Extract the [x, y] coordinate from the center of the cell holding the provided text.  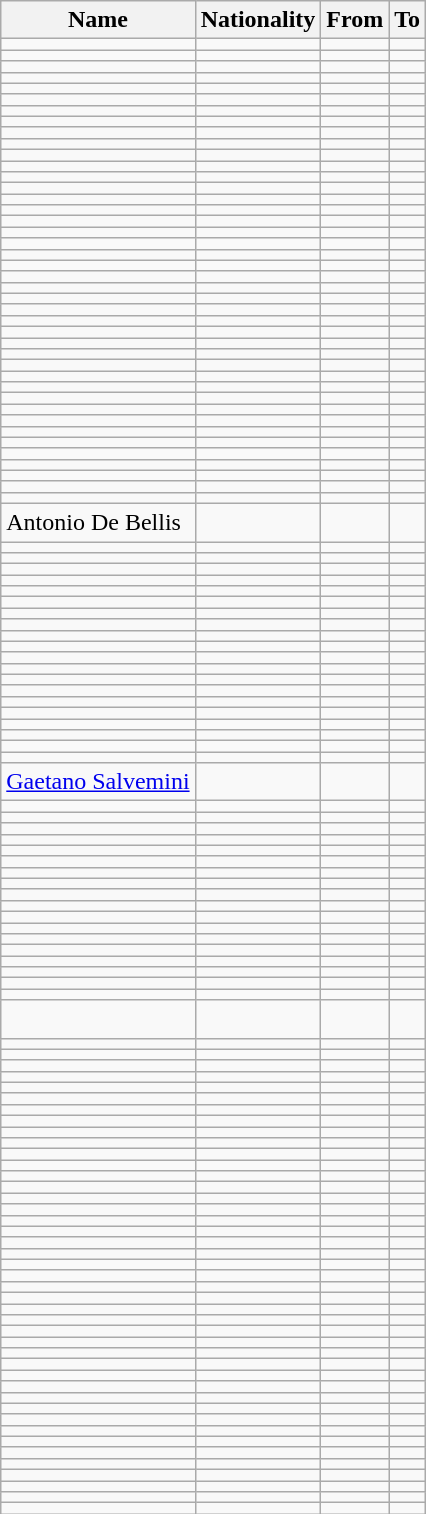
Antonio De Bellis [98, 522]
From [355, 20]
Gaetano Salvemini [98, 782]
Name [98, 20]
Nationality [258, 20]
To [408, 20]
